For the text-containing cell, return its midpoint in [X, Y] coordinate format. 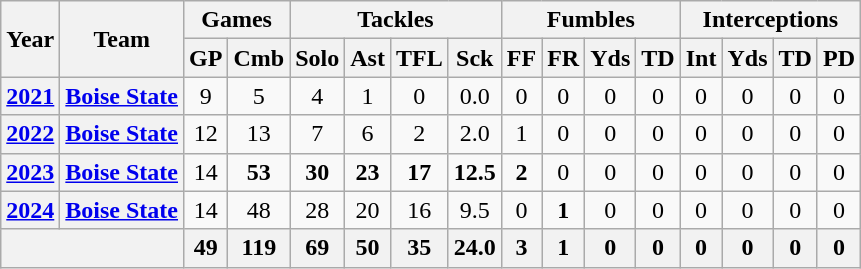
12.5 [474, 172]
48 [259, 210]
7 [318, 134]
5 [259, 96]
20 [368, 210]
Interceptions [770, 20]
Cmb [259, 58]
2021 [30, 96]
12 [206, 134]
30 [318, 172]
PD [838, 58]
13 [259, 134]
Int [701, 58]
53 [259, 172]
24.0 [474, 248]
Sck [474, 58]
2024 [30, 210]
69 [318, 248]
FF [521, 58]
9.5 [474, 210]
3 [521, 248]
4 [318, 96]
Fumbles [590, 20]
28 [318, 210]
FR [564, 58]
GP [206, 58]
23 [368, 172]
2022 [30, 134]
49 [206, 248]
Year [30, 39]
6 [368, 134]
2.0 [474, 134]
16 [419, 210]
2023 [30, 172]
Solo [318, 58]
Games [237, 20]
Team [122, 39]
TFL [419, 58]
50 [368, 248]
35 [419, 248]
17 [419, 172]
9 [206, 96]
0.0 [474, 96]
119 [259, 248]
Tackles [396, 20]
Ast [368, 58]
